Scan for the cell matching the given text and deliver its (x, y) coordinate at center. 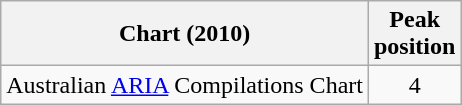
Peakposition (414, 34)
Chart (2010) (185, 34)
4 (414, 85)
Australian ARIA Compilations Chart (185, 85)
